Provide the (x, y) coordinate of the cell's center where the given text is located.  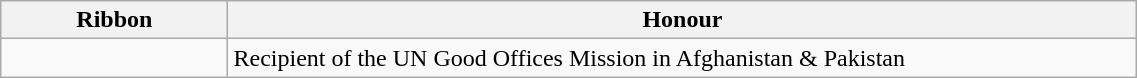
Honour (682, 20)
Recipient of the UN Good Offices Mission in Afghanistan & Pakistan (682, 58)
Ribbon (114, 20)
